Identify which cell holds the provided text, then report its (X, Y) central coordinate. 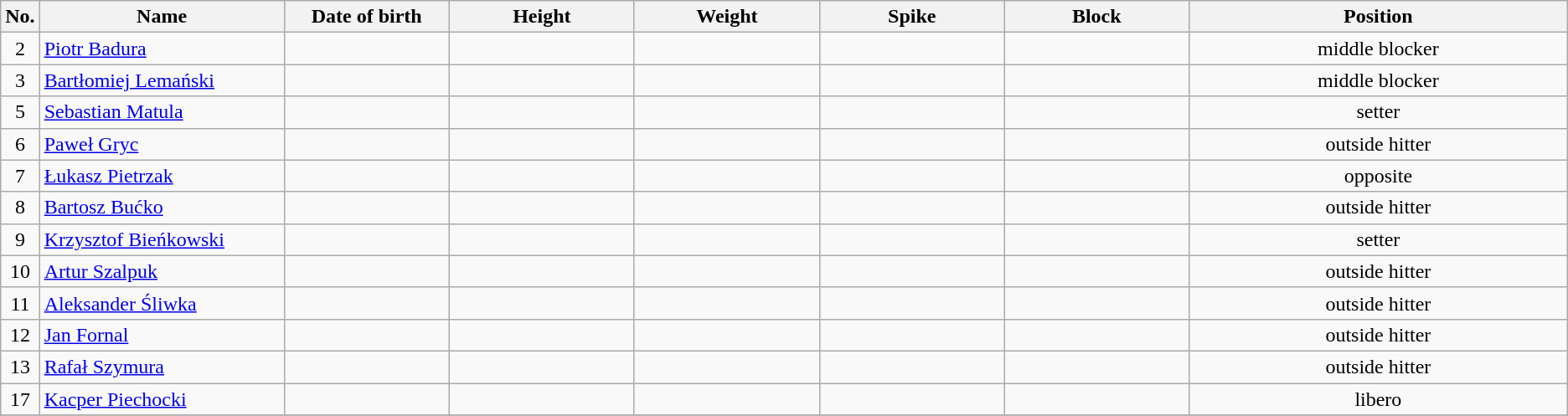
Rafał Szymura (162, 367)
Name (162, 17)
Jan Fornal (162, 335)
11 (20, 303)
Piotr Badura (162, 49)
2 (20, 49)
Kacper Piechocki (162, 399)
libero (1379, 399)
12 (20, 335)
Weight (727, 17)
Date of birth (367, 17)
17 (20, 399)
Spike (911, 17)
Bartosz Bućko (162, 208)
Sebastian Matula (162, 112)
Paweł Gryc (162, 144)
8 (20, 208)
Krzysztof Bieńkowski (162, 239)
opposite (1379, 176)
Height (541, 17)
6 (20, 144)
9 (20, 239)
10 (20, 271)
13 (20, 367)
Aleksander Śliwka (162, 303)
Block (1097, 17)
No. (20, 17)
5 (20, 112)
Artur Szalpuk (162, 271)
7 (20, 176)
Position (1379, 17)
Łukasz Pietrzak (162, 176)
3 (20, 80)
Bartłomiej Lemański (162, 80)
